Find where the given text appears and provide that cell's center as (x, y) coordinate. 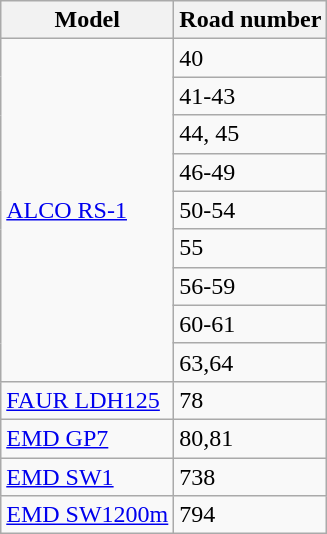
63,64 (250, 362)
41-43 (250, 96)
56-59 (250, 286)
55 (250, 248)
738 (250, 477)
80,81 (250, 438)
44, 45 (250, 134)
40 (250, 58)
46-49 (250, 172)
Model (88, 20)
Road number (250, 20)
60-61 (250, 324)
FAUR LDH125 (88, 400)
EMD GP7 (88, 438)
794 (250, 515)
EMD SW1200m (88, 515)
EMD SW1 (88, 477)
ALCO RS-1 (88, 210)
50-54 (250, 210)
78 (250, 400)
